Return the (X, Y) coordinate for the center point of the cell that contains the specified text.  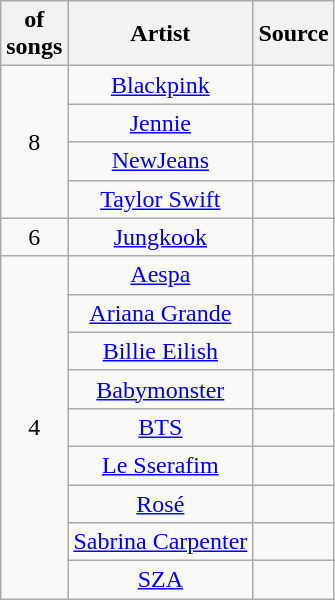
SZA (160, 580)
Sabrina Carpenter (160, 542)
Artist (160, 34)
Aespa (160, 275)
Ariana Grande (160, 313)
Blackpink (160, 85)
Jungkook (160, 237)
Taylor Swift (160, 199)
of songs (34, 34)
4 (34, 428)
Billie Eilish (160, 351)
Babymonster (160, 389)
Le Sserafim (160, 465)
6 (34, 237)
Rosé (160, 503)
NewJeans (160, 161)
Jennie (160, 123)
BTS (160, 427)
8 (34, 142)
Source (294, 34)
